Identify which cell holds the provided text, then report its [x, y] central coordinate. 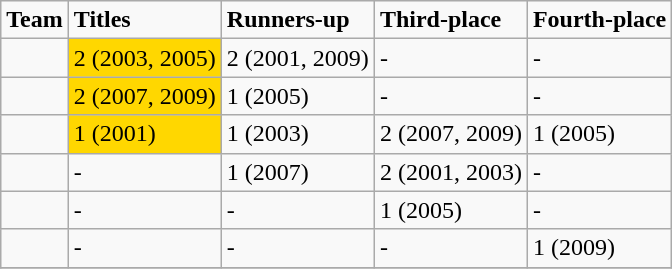
Runners-up [298, 20]
1 (2003) [298, 134]
Titles [144, 20]
2 (2003, 2005) [144, 58]
2 (2001, 2009) [298, 58]
1 (2009) [599, 248]
2 (2001, 2003) [450, 172]
Third-place [450, 20]
1 (2007) [298, 172]
1 (2001) [144, 134]
Team [35, 20]
Fourth-place [599, 20]
